Pinpoint the cell where the given text exists, returning its [X, Y] midpoint coordinate. 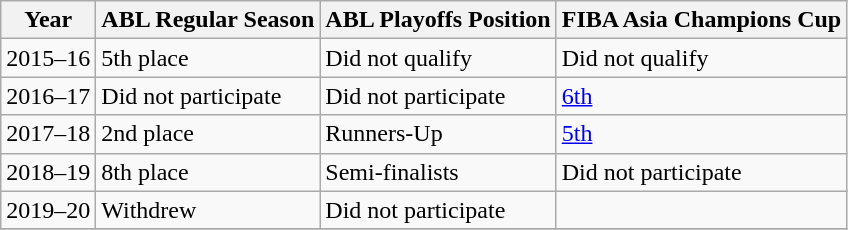
8th place [208, 172]
2017–18 [48, 134]
5th [702, 134]
2018–19 [48, 172]
ABL Playoffs Position [438, 20]
Semi-finalists [438, 172]
5th place [208, 58]
2nd place [208, 134]
FIBA Asia Champions Cup [702, 20]
Runners-Up [438, 134]
ABL Regular Season [208, 20]
Withdrew [208, 210]
2016–17 [48, 96]
Year [48, 20]
2019–20 [48, 210]
6th [702, 96]
2015–16 [48, 58]
